Determine the (X, Y) coordinate at the center of the cell enclosing the given text.  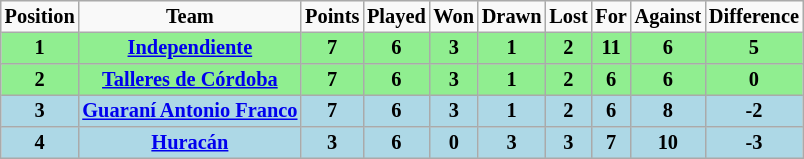
11 (610, 48)
Lost (568, 17)
For (610, 17)
Talleres de Córdoba (190, 80)
Independiente (190, 48)
10 (668, 143)
Drawn (512, 17)
Difference (754, 17)
-2 (754, 111)
Guaraní Antonio Franco (190, 111)
-3 (754, 143)
4 (40, 143)
Against (668, 17)
Huracán (190, 143)
8 (668, 111)
Team (190, 17)
Position (40, 17)
Points (332, 17)
5 (754, 48)
Played (396, 17)
Won (454, 17)
